Detect which cell encompasses the target text, then output its [x, y] center coordinate. 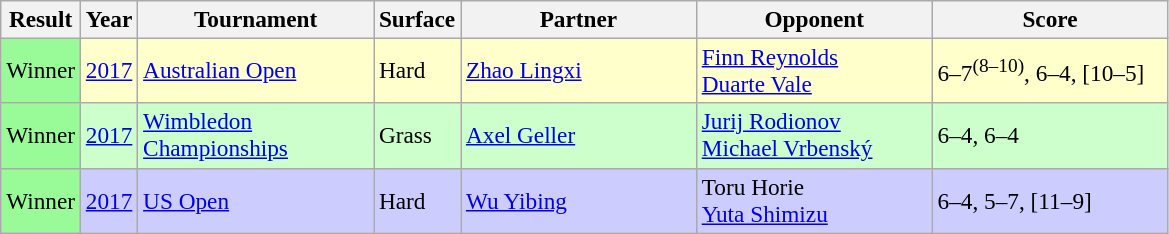
Axel Geller [579, 136]
Opponent [814, 19]
Wimbledon Championships [256, 136]
Grass [418, 136]
6–7(8–10), 6–4, [10–5] [1050, 70]
Partner [579, 19]
Australian Open [256, 70]
Zhao Lingxi [579, 70]
Result [41, 19]
Jurij Rodionov Michael Vrbenský [814, 136]
Toru Horie Yuta Shimizu [814, 200]
6–4, 5–7, [11–9] [1050, 200]
Finn Reynolds Duarte Vale [814, 70]
Year [108, 19]
6–4, 6–4 [1050, 136]
Tournament [256, 19]
US Open [256, 200]
Score [1050, 19]
Wu Yibing [579, 200]
Surface [418, 19]
